Locate the cell with the specified text and output its [x, y] center coordinate. 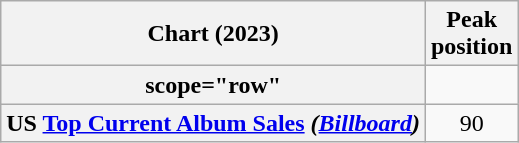
Peakposition [471, 34]
Chart (2023) [214, 34]
scope="row" [214, 85]
90 [471, 123]
US Top Current Album Sales (Billboard) [214, 123]
